From the cell containing the given text, extract its center point as (X, Y) coordinate. 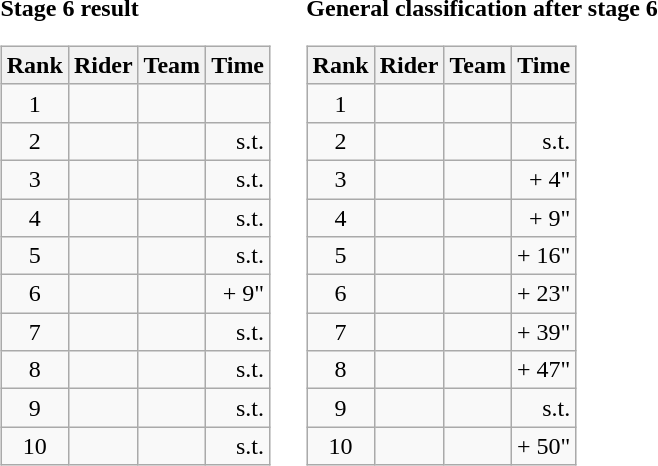
+ 4" (543, 179)
+ 50" (543, 446)
+ 39" (543, 332)
+ 16" (543, 256)
+ 47" (543, 370)
+ 23" (543, 294)
